Return the [X, Y] coordinate for the center point of the cell that contains the specified text.  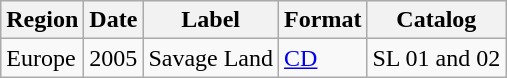
Format [323, 20]
Region [42, 20]
Europe [42, 58]
Savage Land [211, 58]
Date [114, 20]
Label [211, 20]
Catalog [436, 20]
SL 01 and 02 [436, 58]
CD [323, 58]
2005 [114, 58]
